Determine the (x, y) coordinate at the center of the cell enclosing the given text.  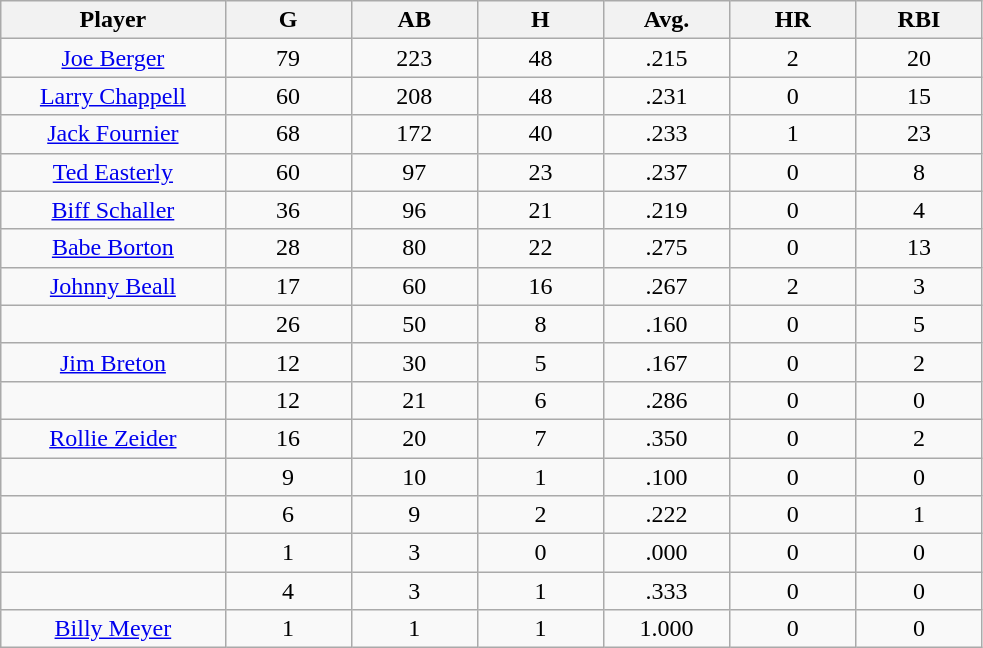
30 (414, 362)
.286 (667, 400)
28 (288, 248)
.275 (667, 248)
.219 (667, 210)
68 (288, 134)
97 (414, 172)
36 (288, 210)
13 (919, 248)
Avg. (667, 20)
7 (540, 438)
Biff Schaller (113, 210)
80 (414, 248)
Joe Berger (113, 58)
.000 (667, 553)
.237 (667, 172)
208 (414, 96)
26 (288, 324)
Babe Borton (113, 248)
.233 (667, 134)
10 (414, 477)
Johnny Beall (113, 286)
Larry Chappell (113, 96)
.160 (667, 324)
.333 (667, 591)
Rollie Zeider (113, 438)
40 (540, 134)
.350 (667, 438)
172 (414, 134)
.267 (667, 286)
1.000 (667, 629)
.231 (667, 96)
15 (919, 96)
50 (414, 324)
G (288, 20)
223 (414, 58)
96 (414, 210)
HR (793, 20)
.167 (667, 362)
.222 (667, 515)
AB (414, 20)
Billy Meyer (113, 629)
Jack Fournier (113, 134)
RBI (919, 20)
H (540, 20)
Ted Easterly (113, 172)
17 (288, 286)
.215 (667, 58)
.100 (667, 477)
22 (540, 248)
Jim Breton (113, 362)
Player (113, 20)
79 (288, 58)
